Extract the [X, Y] coordinate from the center of the cell holding the provided text.  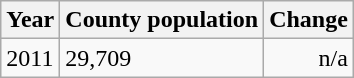
n/a [309, 58]
Year [30, 20]
29,709 [162, 58]
Change [309, 20]
County population [162, 20]
2011 [30, 58]
